Search for the cell housing the specified text and yield its (x, y) center coordinate. 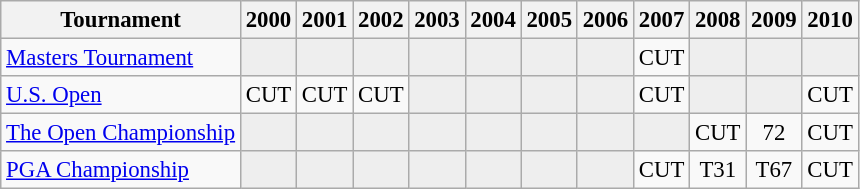
Masters Tournament (121, 58)
2006 (605, 20)
PGA Championship (121, 170)
72 (774, 133)
T31 (718, 170)
2000 (268, 20)
U.S. Open (121, 95)
2005 (549, 20)
2002 (381, 20)
2004 (493, 20)
2001 (325, 20)
Tournament (121, 20)
2007 (661, 20)
2008 (718, 20)
2003 (437, 20)
T67 (774, 170)
The Open Championship (121, 133)
2010 (830, 20)
2009 (774, 20)
